Find where the given text appears and provide that cell's center as [X, Y] coordinate. 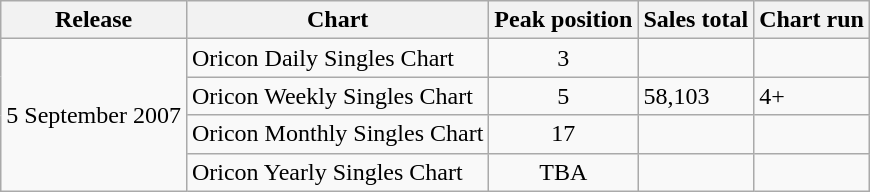
3 [564, 58]
5 September 2007 [94, 115]
Release [94, 20]
Chart [337, 20]
Peak position [564, 20]
4+ [812, 96]
TBA [564, 172]
Oricon Yearly Singles Chart [337, 172]
Oricon Daily Singles Chart [337, 58]
Chart run [812, 20]
17 [564, 134]
Oricon Monthly Singles Chart [337, 134]
58,103 [696, 96]
5 [564, 96]
Sales total [696, 20]
Oricon Weekly Singles Chart [337, 96]
